Find where the given text appears and provide that cell's center as [X, Y] coordinate. 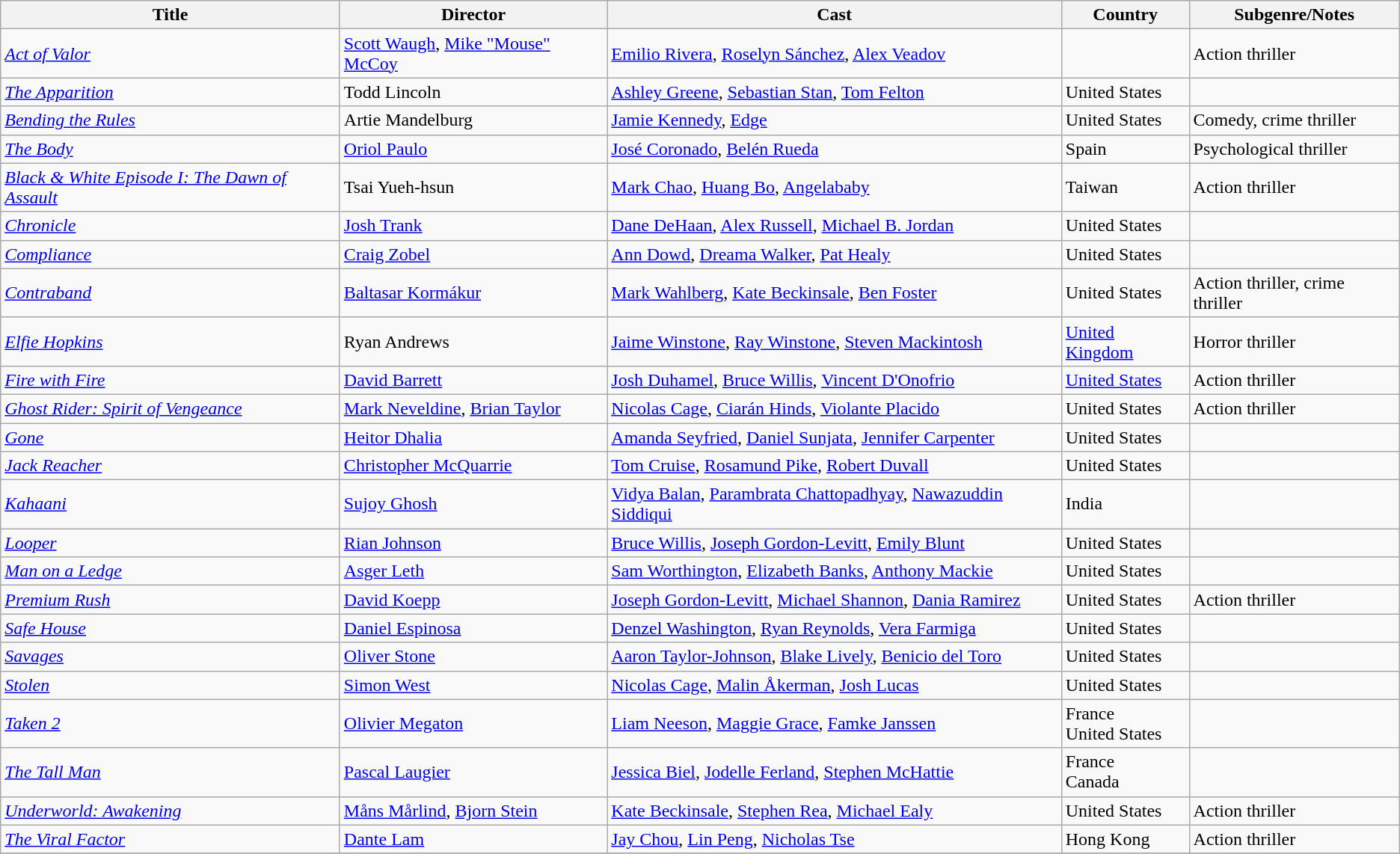
FranceUnited States [1125, 724]
Oliver Stone [473, 657]
Ghost Rider: Spirit of Vengeance [171, 408]
Rian Johnson [473, 543]
Amanda Seyfried, Daniel Sunjata, Jennifer Carpenter [835, 437]
Looper [171, 543]
Elfie Hopkins [171, 341]
Mark Neveldine, Brian Taylor [473, 408]
Jay Chou, Lin Peng, Nicholas Tse [835, 839]
Act of Valor [171, 54]
The Viral Factor [171, 839]
Ashley Greene, Sebastian Stan, Tom Felton [835, 92]
Director [473, 15]
Dante Lam [473, 839]
Compliance [171, 254]
Aaron Taylor-Johnson, Blake Lively, Benicio del Toro [835, 657]
Sam Worthington, Elizabeth Banks, Anthony Mackie [835, 571]
The Body [171, 149]
Bruce Willis, Joseph Gordon-Levitt, Emily Blunt [835, 543]
Josh Duhamel, Bruce Willis, Vincent D'Onofrio [835, 380]
Baltasar Kormákur [473, 293]
The Apparition [171, 92]
Tom Cruise, Rosamund Pike, Robert Duvall [835, 466]
Ryan Andrews [473, 341]
Comedy, crime thriller [1294, 120]
Kate Beckinsale, Stephen Rea, Michael Ealy [835, 811]
Ann Dowd, Dreama Walker, Pat Healy [835, 254]
Scott Waugh, Mike "Mouse" McCoy [473, 54]
Horror thriller [1294, 341]
Olivier Megaton [473, 724]
Oriol Paulo [473, 149]
Subgenre/Notes [1294, 15]
Måns Mårlind, Bjorn Stein [473, 811]
Artie Mandelburg [473, 120]
FranceCanada [1125, 772]
Mark Chao, Huang Bo, Angelababy [835, 187]
Tsai Yueh-hsun [473, 187]
David Koepp [473, 600]
Stolen [171, 685]
The Tall Man [171, 772]
India [1125, 504]
Contraband [171, 293]
Action thriller, crime thriller [1294, 293]
Daniel Espinosa [473, 628]
Black & White Episode I: The Dawn of Assault [171, 187]
Safe House [171, 628]
Savages [171, 657]
Bending the Rules [171, 120]
Joseph Gordon-Levitt, Michael Shannon, Dania Ramirez [835, 600]
Todd Lincoln [473, 92]
Psychological thriller [1294, 149]
Jessica Biel, Jodelle Ferland, Stephen McHattie [835, 772]
Cast [835, 15]
Vidya Balan, Parambrata Chattopadhyay, Nawazuddin Siddiqui [835, 504]
Nicolas Cage, Ciarán Hinds, Violante Placido [835, 408]
Mark Wahlberg, Kate Beckinsale, Ben Foster [835, 293]
Gone [171, 437]
Nicolas Cage, Malin Åkerman, Josh Lucas [835, 685]
Underworld: Awakening [171, 811]
Asger Leth [473, 571]
Spain [1125, 149]
Craig Zobel [473, 254]
Taiwan [1125, 187]
Jaime Winstone, Ray Winstone, Steven Mackintosh [835, 341]
Christopher McQuarrie [473, 466]
Country [1125, 15]
United Kingdom [1125, 341]
Premium Rush [171, 600]
Dane DeHaan, Alex Russell, Michael B. Jordan [835, 226]
Hong Kong [1125, 839]
Chronicle [171, 226]
Title [171, 15]
Fire with Fire [171, 380]
Taken 2 [171, 724]
Liam Neeson, Maggie Grace, Famke Janssen [835, 724]
Josh Trank [473, 226]
Denzel Washington, Ryan Reynolds, Vera Farmiga [835, 628]
Kahaani [171, 504]
David Barrett [473, 380]
Jamie Kennedy, Edge [835, 120]
Sujoy Ghosh [473, 504]
Jack Reacher [171, 466]
José Coronado, Belén Rueda [835, 149]
Emilio Rivera, Roselyn Sánchez, Alex Veadov [835, 54]
Pascal Laugier [473, 772]
Simon West [473, 685]
Man on a Ledge [171, 571]
Heitor Dhalia [473, 437]
